Search for the cell housing the specified text and yield its (X, Y) center coordinate. 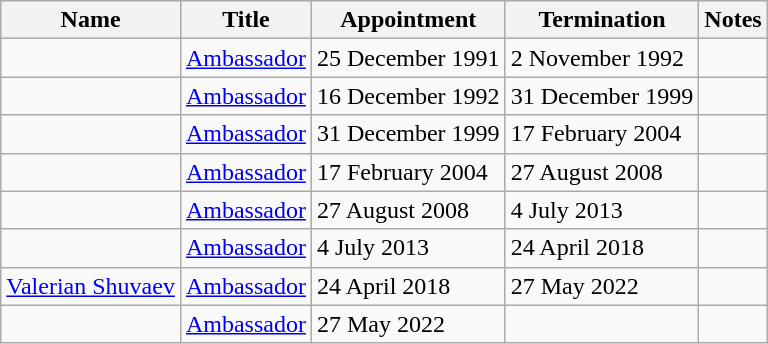
Name (91, 20)
Valerian Shuvaev (91, 286)
16 December 1992 (408, 96)
Notes (733, 20)
25 December 1991 (408, 58)
2 November 1992 (602, 58)
Termination (602, 20)
Title (246, 20)
Appointment (408, 20)
